From the cell containing the given text, extract its center point as [x, y] coordinate. 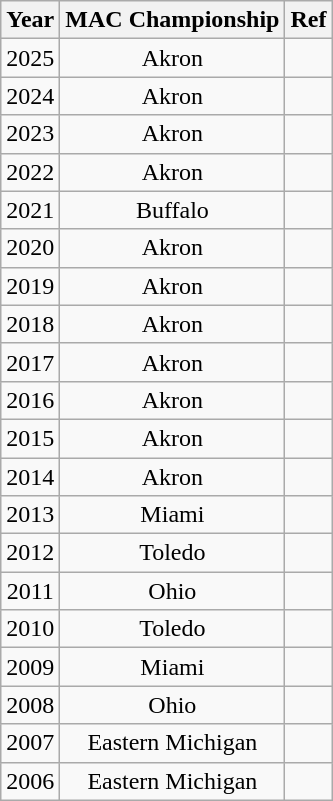
2015 [30, 438]
2023 [30, 134]
2025 [30, 58]
2020 [30, 248]
2014 [30, 477]
Year [30, 20]
2008 [30, 705]
2009 [30, 667]
2016 [30, 400]
2018 [30, 324]
2024 [30, 96]
2019 [30, 286]
2017 [30, 362]
2010 [30, 629]
2007 [30, 743]
2012 [30, 553]
2011 [30, 591]
2013 [30, 515]
MAC Championship [172, 20]
2021 [30, 210]
Buffalo [172, 210]
Ref [308, 20]
2006 [30, 781]
2022 [30, 172]
